Find where the given text appears and provide that cell's center as [x, y] coordinate. 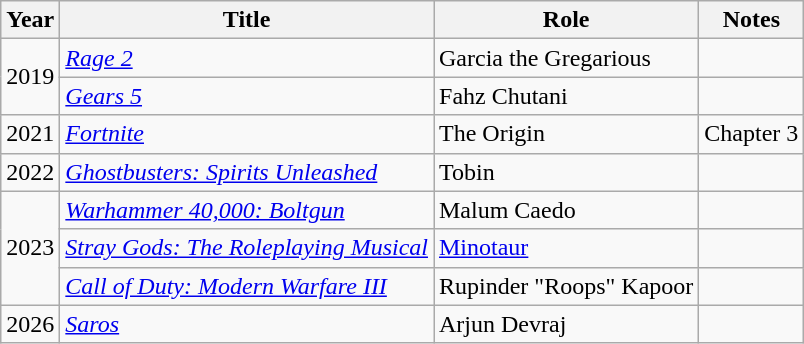
Warhammer 40,000: Boltgun [247, 210]
Gears 5 [247, 96]
Notes [752, 20]
Arjun Devraj [566, 324]
Fahz Chutani [566, 96]
2026 [30, 324]
Tobin [566, 172]
The Origin [566, 134]
Malum Caedo [566, 210]
Saros [247, 324]
Rage 2 [247, 58]
Title [247, 20]
2021 [30, 134]
2022 [30, 172]
Minotaur [566, 248]
Call of Duty: Modern Warfare III [247, 286]
Ghostbusters: Spirits Unleashed [247, 172]
Chapter 3 [752, 134]
Stray Gods: The Roleplaying Musical [247, 248]
Fortnite [247, 134]
2023 [30, 248]
Year [30, 20]
Garcia the Gregarious [566, 58]
Role [566, 20]
2019 [30, 77]
Rupinder "Roops" Kapoor [566, 286]
